Capture the cell that displays the provided text and extract its [X, Y] central coordinate. 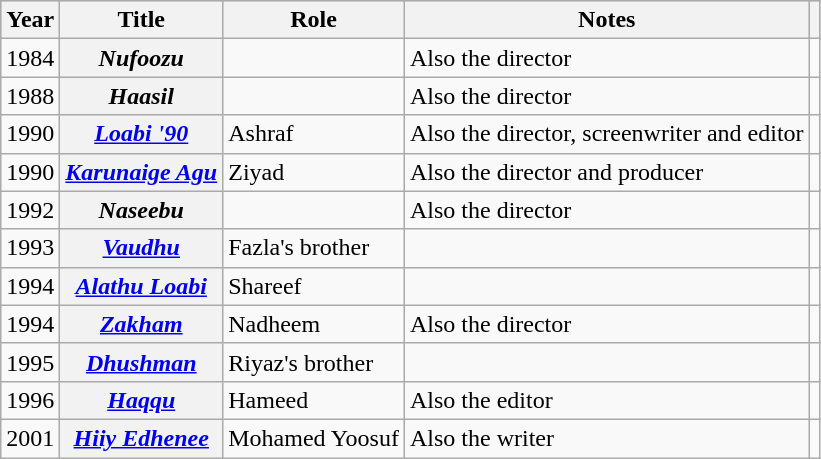
Fazla's brother [314, 248]
Nufoozu [142, 58]
Dhushman [142, 362]
Also the editor [606, 400]
2001 [30, 438]
Also the writer [606, 438]
1996 [30, 400]
Haasil [142, 96]
Ziyad [314, 172]
Riyaz's brother [314, 362]
Hameed [314, 400]
Loabi '90 [142, 134]
Naseebu [142, 210]
Mohamed Yoosuf [314, 438]
Karunaige Agu [142, 172]
Also the director and producer [606, 172]
Role [314, 20]
Shareef [314, 286]
Notes [606, 20]
1995 [30, 362]
Year [30, 20]
Vaudhu [142, 248]
Title [142, 20]
1988 [30, 96]
Hiiy Edhenee [142, 438]
Also the director, screenwriter and editor [606, 134]
Alathu Loabi [142, 286]
1984 [30, 58]
Haqqu [142, 400]
Ashraf [314, 134]
1992 [30, 210]
1993 [30, 248]
Zakham [142, 324]
Nadheem [314, 324]
